Scan for the cell matching the given text and deliver its [x, y] coordinate at center. 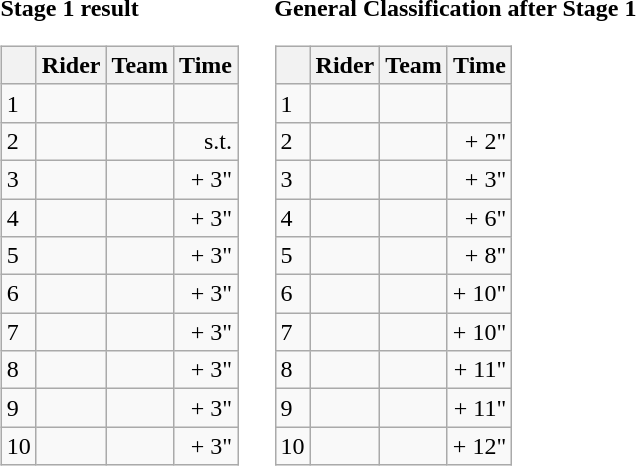
s.t. [206, 141]
+ 8" [479, 256]
+ 12" [479, 446]
+ 6" [479, 217]
+ 2" [479, 141]
